Scan for the cell matching the given text and deliver its [x, y] coordinate at center. 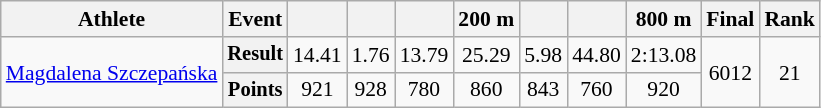
5.98 [543, 55]
2:13.08 [664, 55]
21 [790, 72]
Rank [790, 19]
6012 [730, 72]
Magdalena Szczepańska [112, 72]
928 [371, 90]
843 [543, 90]
780 [424, 90]
Result [255, 55]
Final [730, 19]
200 m [486, 19]
13.79 [424, 55]
Event [255, 19]
860 [486, 90]
Points [255, 90]
920 [664, 90]
44.80 [596, 55]
Athlete [112, 19]
800 m [664, 19]
25.29 [486, 55]
760 [596, 90]
14.41 [318, 55]
1.76 [371, 55]
921 [318, 90]
